Find where the given text appears and provide that cell's center as [X, Y] coordinate. 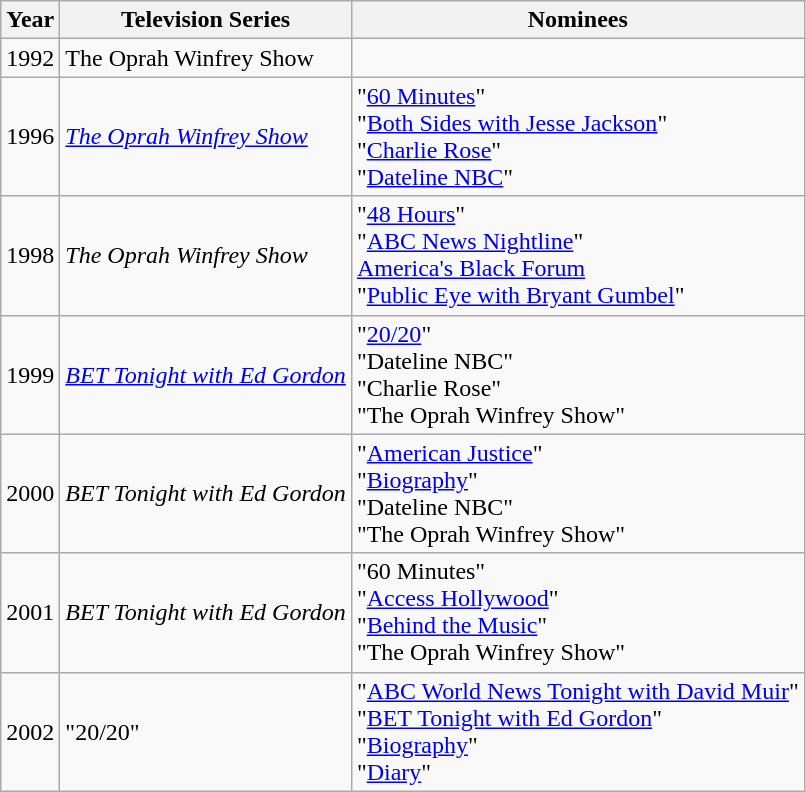
2001 [30, 612]
1996 [30, 136]
2000 [30, 494]
"20/20" [206, 732]
1999 [30, 374]
1992 [30, 58]
Nominees [578, 20]
"48 Hours""ABC News Nightline"America's Black Forum"Public Eye with Bryant Gumbel" [578, 256]
2002 [30, 732]
"60 Minutes""Both Sides with Jesse Jackson""Charlie Rose""Dateline NBC" [578, 136]
Television Series [206, 20]
"60 Minutes""Access Hollywood""Behind the Music""The Oprah Winfrey Show" [578, 612]
Year [30, 20]
"ABC World News Tonight with David Muir""BET Tonight with Ed Gordon""Biography""Diary" [578, 732]
1998 [30, 256]
"American Justice""Biography""Dateline NBC""The Oprah Winfrey Show" [578, 494]
"20/20""Dateline NBC""Charlie Rose""The Oprah Winfrey Show" [578, 374]
